Pinpoint the cell where the given text exists, returning its (X, Y) midpoint coordinate. 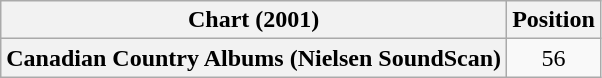
Canadian Country Albums (Nielsen SoundScan) (254, 58)
Chart (2001) (254, 20)
Position (554, 20)
56 (554, 58)
